Identify which cell holds the provided text, then report its (X, Y) central coordinate. 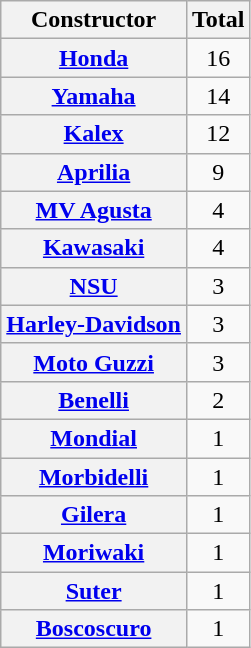
12 (218, 134)
Kalex (94, 134)
Moto Guzzi (94, 362)
Moriwaki (94, 553)
9 (218, 172)
Yamaha (94, 96)
14 (218, 96)
NSU (94, 286)
Morbidelli (94, 477)
MV Agusta (94, 210)
Aprilia (94, 172)
Benelli (94, 400)
Suter (94, 591)
2 (218, 400)
Constructor (94, 20)
Honda (94, 58)
Harley-Davidson (94, 324)
Total (218, 20)
Mondial (94, 438)
16 (218, 58)
Boscoscuro (94, 629)
Kawasaki (94, 248)
Gilera (94, 515)
